Determine the (X, Y) coordinate at the center of the cell enclosing the given text.  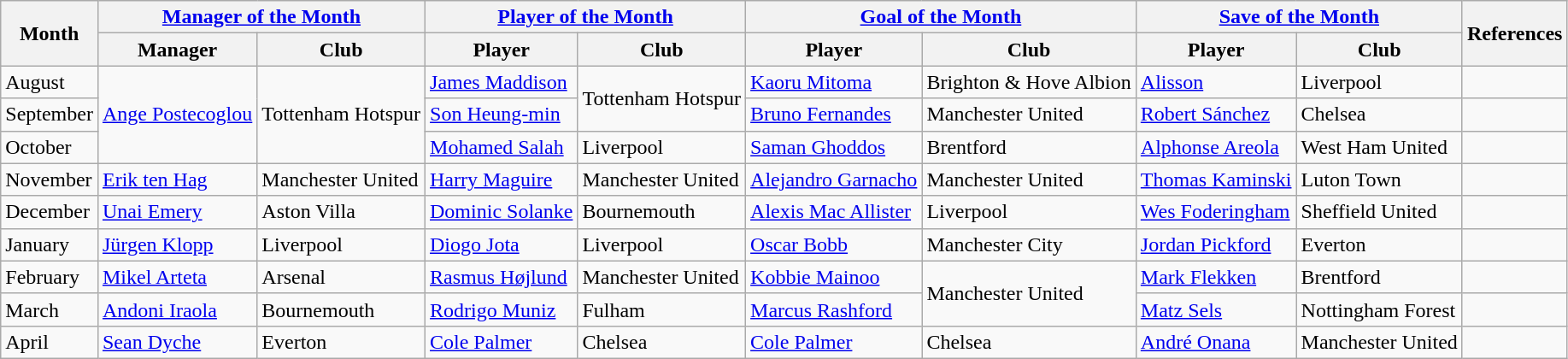
Wes Foderingham (1216, 212)
Harry Maguire (502, 179)
October (50, 147)
Mohamed Salah (502, 147)
Robert Sánchez (1216, 115)
August (50, 82)
Goal of the Month (942, 17)
Mikel Arteta (177, 277)
Arsenal (342, 277)
Kaoru Mitoma (834, 82)
Saman Ghoddos (834, 147)
Bruno Fernandes (834, 115)
Kobbie Mainoo (834, 277)
Player of the Month (586, 17)
Rodrigo Muniz (502, 309)
Aston Villa (342, 212)
Marcus Rashford (834, 309)
December (50, 212)
Jürgen Klopp (177, 244)
Unai Emery (177, 212)
April (50, 342)
Mark Flekken (1216, 277)
Diogo Jota (502, 244)
West Ham United (1379, 147)
References (1514, 33)
January (50, 244)
Erik ten Hag (177, 179)
Rasmus Højlund (502, 277)
Luton Town (1379, 179)
Alphonse Areola (1216, 147)
Dominic Solanke (502, 212)
Save of the Month (1299, 17)
Ange Postecoglou (177, 115)
Brighton & Hove Albion (1029, 82)
November (50, 179)
Manager (177, 50)
Oscar Bobb (834, 244)
Sheffield United (1379, 212)
Alexis Mac Allister (834, 212)
Nottingham Forest (1379, 309)
Jordan Pickford (1216, 244)
Son Heung-min (502, 115)
Andoni Iraola (177, 309)
March (50, 309)
Sean Dyche (177, 342)
Fulham (661, 309)
Alisson (1216, 82)
Manager of the Month (261, 17)
Matz Sels (1216, 309)
André Onana (1216, 342)
Month (50, 33)
James Maddison (502, 82)
Thomas Kaminski (1216, 179)
September (50, 115)
Alejandro Garnacho (834, 179)
Manchester City (1029, 244)
February (50, 277)
